Locate the cell with the specified text and output its (X, Y) center coordinate. 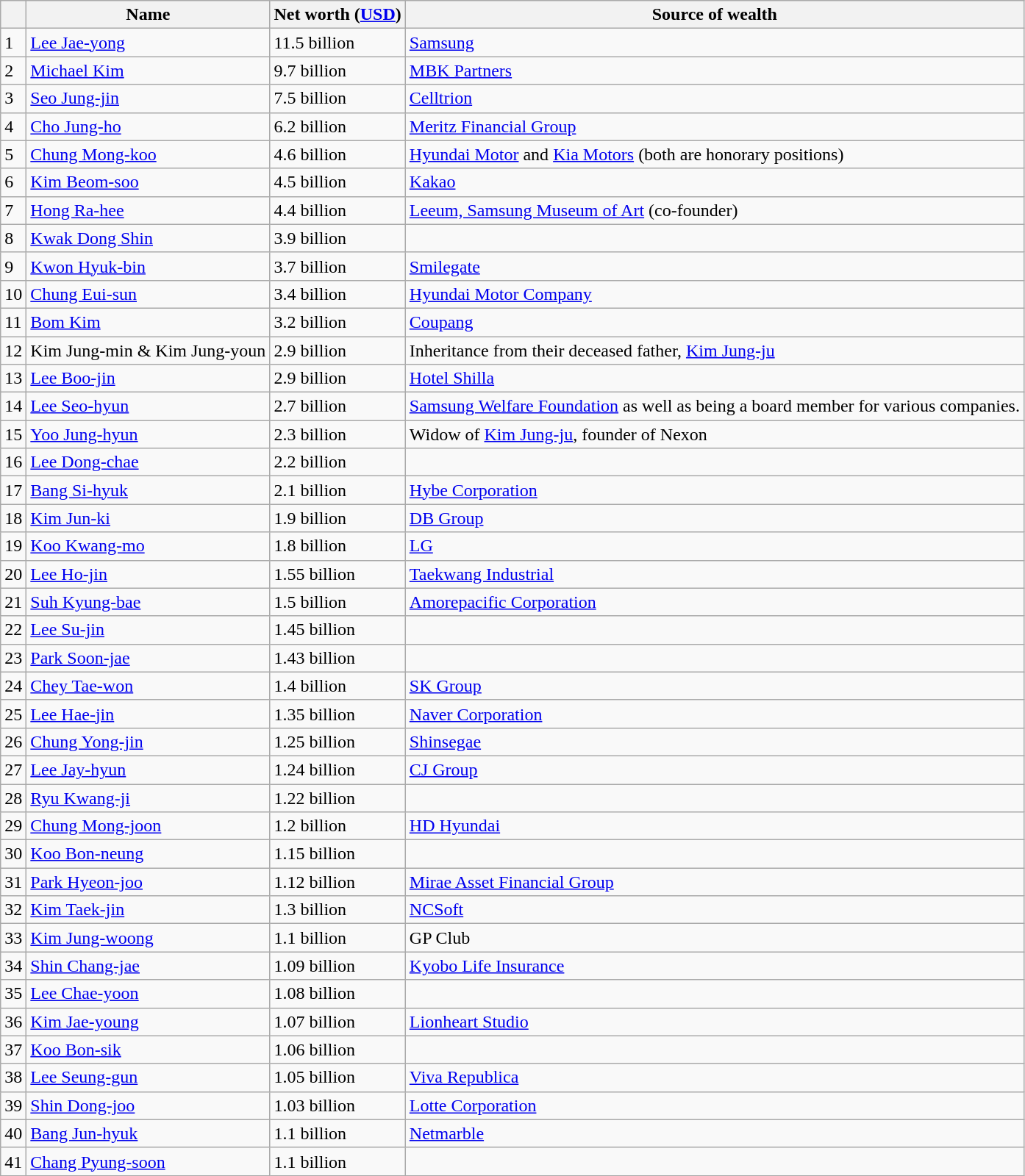
Lee Boo-jin (149, 379)
Net worth (USD) (337, 15)
Kim Taek-jin (149, 910)
Shin Chang-jae (149, 966)
NCSoft (715, 910)
1.35 billion (337, 714)
1.06 billion (337, 1050)
Samsung Welfare Foundation as well as being a board member for various companies. (715, 406)
Koo Bon-sik (149, 1050)
4.5 billion (337, 182)
15 (13, 434)
34 (13, 966)
Leeum, Samsung Museum of Art (co-founder) (715, 210)
2 (13, 71)
26 (13, 742)
1.08 billion (337, 994)
28 (13, 797)
6 (13, 182)
Suh Kyung-bae (149, 602)
38 (13, 1078)
Ryu Kwang-ji (149, 797)
13 (13, 379)
1.07 billion (337, 1022)
29 (13, 826)
1.25 billion (337, 742)
1.9 billion (337, 518)
CJ Group (715, 770)
33 (13, 938)
8 (13, 238)
11 (13, 322)
Chung Mong-joon (149, 826)
Kakao (715, 182)
4.6 billion (337, 154)
19 (13, 546)
6.2 billion (337, 126)
5 (13, 154)
1.3 billion (337, 910)
Meritz Financial Group (715, 126)
1.2 billion (337, 826)
Shinsegae (715, 742)
24 (13, 686)
Kim Jae-young (149, 1022)
7.5 billion (337, 98)
Koo Kwang-mo (149, 546)
25 (13, 714)
Hyundai Motor Company (715, 294)
GP Club (715, 938)
Lee Hae-jin (149, 714)
Amorepacific Corporation (715, 602)
1.24 billion (337, 770)
35 (13, 994)
Chung Eui-sun (149, 294)
DB Group (715, 518)
1.45 billion (337, 630)
41 (13, 1161)
Coupang (715, 322)
Lee Jay-hyun (149, 770)
3.9 billion (337, 238)
Lionheart Studio (715, 1022)
3.4 billion (337, 294)
17 (13, 490)
Park Hyeon-joo (149, 882)
SK Group (715, 686)
1.05 billion (337, 1078)
32 (13, 910)
7 (13, 210)
2.2 billion (337, 462)
MBK Partners (715, 71)
1.43 billion (337, 658)
1.09 billion (337, 966)
Kim Beom-soo (149, 182)
31 (13, 882)
Kim Jun-ki (149, 518)
Kim Jung-woong (149, 938)
Netmarble (715, 1133)
Lee Su-jin (149, 630)
12 (13, 351)
2.1 billion (337, 490)
Shin Dong-joo (149, 1105)
Kim Jung-min & Kim Jung-youn (149, 351)
Bang Jun-hyuk (149, 1133)
9 (13, 266)
Samsung (715, 43)
Taekwang Industrial (715, 574)
Lee Dong-chae (149, 462)
36 (13, 1022)
10 (13, 294)
Chung Mong-koo (149, 154)
Inheritance from their deceased father, Kim Jung-ju (715, 351)
Bang Si-hyuk (149, 490)
1.4 billion (337, 686)
16 (13, 462)
1.03 billion (337, 1105)
Lee Ho-jin (149, 574)
Hybe Corporation (715, 490)
Celltrion (715, 98)
40 (13, 1133)
1 (13, 43)
2.7 billion (337, 406)
Hyundai Motor and Kia Motors (both are honorary positions) (715, 154)
Koo Bon-neung (149, 854)
4 (13, 126)
Source of wealth (715, 15)
3.2 billion (337, 322)
LG (715, 546)
Kyobo Life Insurance (715, 966)
Chung Yong-jin (149, 742)
Mirae Asset Financial Group (715, 882)
3 (13, 98)
Lee Jae-yong (149, 43)
Park Soon-jae (149, 658)
HD Hyundai (715, 826)
1.5 billion (337, 602)
Lee Seung-gun (149, 1078)
Name (149, 15)
1.55 billion (337, 574)
Seo Jung-jin (149, 98)
Yoo Jung-hyun (149, 434)
21 (13, 602)
3.7 billion (337, 266)
Widow of Kim Jung-ju, founder of Nexon (715, 434)
Smilegate (715, 266)
1.15 billion (337, 854)
Michael Kim (149, 71)
27 (13, 770)
Lee Chae-yoon (149, 994)
18 (13, 518)
Bom Kim (149, 322)
22 (13, 630)
2.3 billion (337, 434)
23 (13, 658)
Lotte Corporation (715, 1105)
20 (13, 574)
Kwon Hyuk-bin (149, 266)
1.8 billion (337, 546)
37 (13, 1050)
14 (13, 406)
Cho Jung-ho (149, 126)
1.12 billion (337, 882)
1.22 billion (337, 797)
11.5 billion (337, 43)
Kwak Dong Shin (149, 238)
30 (13, 854)
39 (13, 1105)
Chey Tae-won (149, 686)
Hotel Shilla (715, 379)
Viva Republica (715, 1078)
4.4 billion (337, 210)
Lee Seo-hyun (149, 406)
Naver Corporation (715, 714)
Chang Pyung-soon (149, 1161)
Hong Ra-hee (149, 210)
9.7 billion (337, 71)
